Search for the cell housing the specified text and yield its (X, Y) center coordinate. 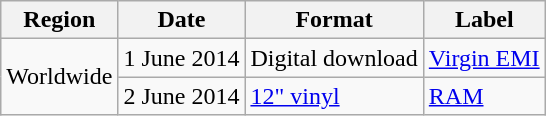
12" vinyl (334, 96)
Worldwide (60, 77)
Format (334, 20)
Label (484, 20)
1 June 2014 (182, 58)
Date (182, 20)
RAM (484, 96)
2 June 2014 (182, 96)
Digital download (334, 58)
Region (60, 20)
Virgin EMI (484, 58)
